Return (X, Y) of the center of cell containing provided text 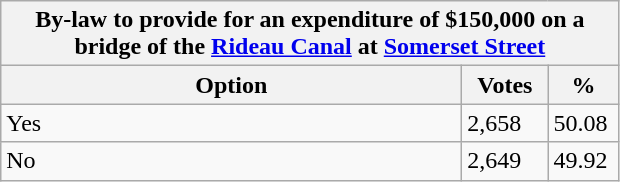
% (584, 85)
2,658 (505, 123)
49.92 (584, 161)
50.08 (584, 123)
Votes (505, 85)
Yes (232, 123)
No (232, 161)
Option (232, 85)
2,649 (505, 161)
By-law to provide for an expenditure of $150,000 on a bridge of the Rideau Canal at Somerset Street (310, 34)
